For the text-containing cell, return its midpoint in [x, y] coordinate format. 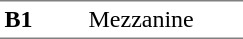
Mezzanine [164, 20]
B1 [42, 20]
